Determine the (X, Y) coordinate at the center of the cell enclosing the given text.  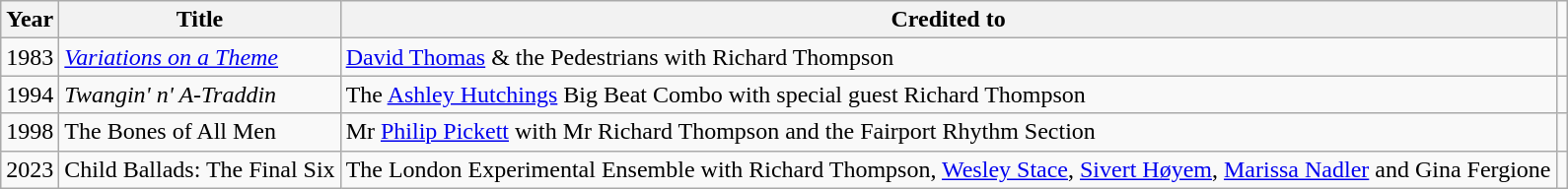
Child Ballads: The Final Six (199, 169)
The Bones of All Men (199, 132)
Title (199, 20)
The London Experimental Ensemble with Richard Thompson, Wesley Stace, Sivert Høyem, Marissa Nadler and Gina Fergione (949, 169)
The Ashley Hutchings Big Beat Combo with special guest Richard Thompson (949, 94)
Variations on a Theme (199, 57)
1994 (30, 94)
1998 (30, 132)
Mr Philip Pickett with Mr Richard Thompson and the Fairport Rhythm Section (949, 132)
Twangin' n' A-Traddin (199, 94)
2023 (30, 169)
1983 (30, 57)
Credited to (949, 20)
David Thomas & the Pedestrians with Richard Thompson (949, 57)
Year (30, 20)
